Determine the [x, y] coordinate at the center of the cell enclosing the given text.  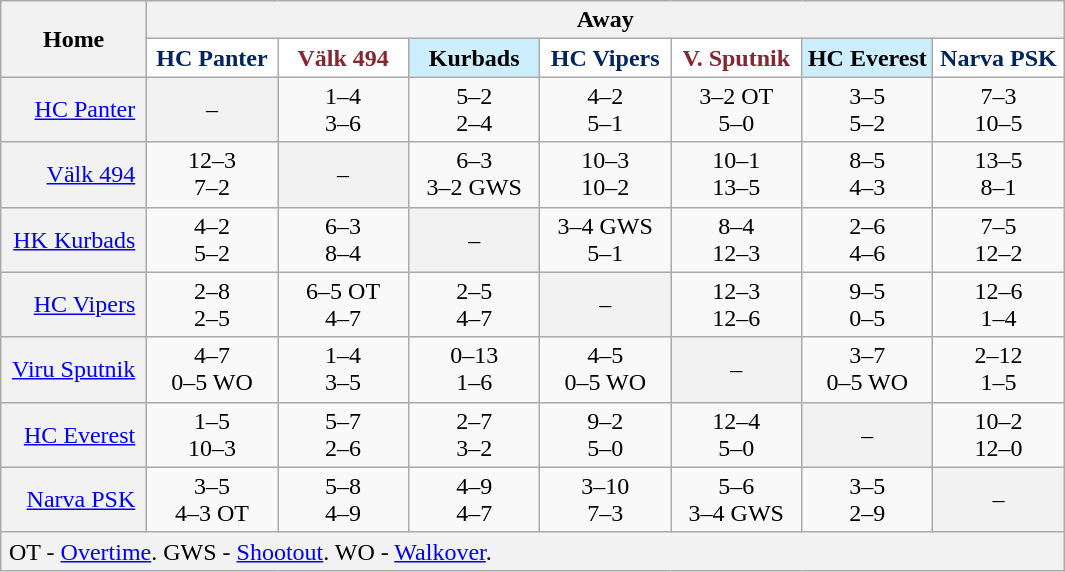
12–37–2 [212, 174]
4–50–5 WO [606, 370]
3–54–3 OT [212, 500]
2–121–5 [998, 370]
1–43–5 [344, 370]
8–412–3 [736, 240]
5–22–4 [474, 110]
2–73–2 [474, 434]
1–510–3 [212, 434]
2–54–7 [474, 304]
Home [74, 39]
6–5 OT4–7 [344, 304]
12–312–6 [736, 304]
8–54–3 [868, 174]
12–61–4 [998, 304]
4–94–7 [474, 500]
Kurbads [474, 58]
7–310–5 [998, 110]
1–43–6 [344, 110]
3–55–2 [868, 110]
9–25–0 [606, 434]
9–50–5 [868, 304]
3–107–3 [606, 500]
7–512–2 [998, 240]
0–131–6 [474, 370]
6–38–4 [344, 240]
10–113–5 [736, 174]
V. Sputnik [736, 58]
10–212–0 [998, 434]
6–33–2 GWS [474, 174]
10–310–2 [606, 174]
3–70–5 WO [868, 370]
5–72–6 [344, 434]
3–52–9 [868, 500]
12–45–0 [736, 434]
5–63–4 GWS [736, 500]
3–4 GWS5–1 [606, 240]
4–70–5 WO [212, 370]
13–58–1 [998, 174]
Viru Sputnik [74, 370]
2–82–5 [212, 304]
5–84–9 [344, 500]
2–64–6 [868, 240]
HK Kurbads [74, 240]
4–25–1 [606, 110]
3–2 OT5–0 [736, 110]
OT - Overtime. GWS - Shootout. WO - Walkover. [532, 551]
Away [604, 20]
4–25–2 [212, 240]
